Return the (X, Y) coordinate for the center point of the cell that contains the specified text.  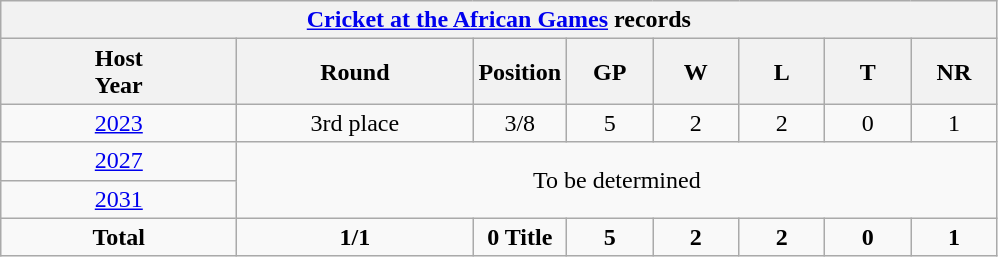
1/1 (355, 237)
3/8 (520, 123)
HostYear (119, 72)
0 Title (520, 237)
Position (520, 72)
2023 (119, 123)
W (696, 72)
Cricket at the African Games records (499, 20)
T (868, 72)
2027 (119, 161)
GP (610, 72)
Round (355, 72)
3rd place (355, 123)
NR (954, 72)
2031 (119, 199)
L (782, 72)
To be determined (617, 180)
Total (119, 237)
